Provide the [x, y] coordinate of the cell's center where the given text is located.  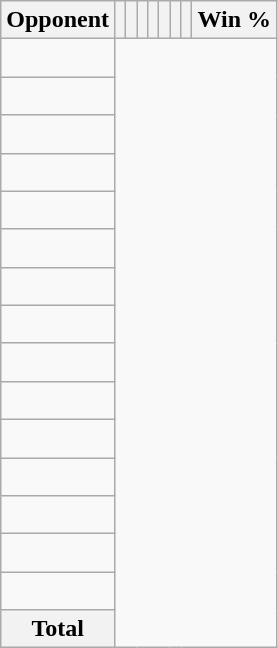
Win % [234, 20]
Total [58, 629]
Opponent [58, 20]
